Extract the (x, y) coordinate from the center of the cell holding the provided text.  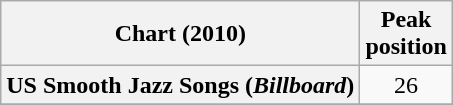
US Smooth Jazz Songs (Billboard) (180, 85)
Peakposition (406, 34)
Chart (2010) (180, 34)
26 (406, 85)
